Scan for the cell matching the given text and deliver its [x, y] coordinate at center. 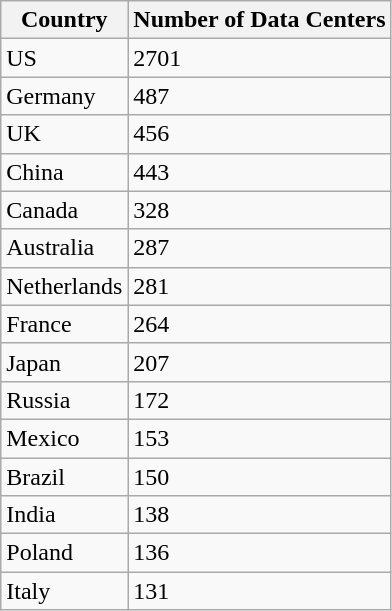
Country [64, 20]
443 [260, 172]
138 [260, 515]
Japan [64, 362]
328 [260, 210]
150 [260, 477]
281 [260, 286]
China [64, 172]
Australia [64, 248]
US [64, 58]
France [64, 324]
Number of Data Centers [260, 20]
264 [260, 324]
Poland [64, 553]
136 [260, 553]
Canada [64, 210]
Germany [64, 96]
207 [260, 362]
Mexico [64, 438]
456 [260, 134]
UK [64, 134]
487 [260, 96]
287 [260, 248]
Netherlands [64, 286]
153 [260, 438]
172 [260, 400]
2701 [260, 58]
131 [260, 591]
Russia [64, 400]
Italy [64, 591]
Brazil [64, 477]
India [64, 515]
